From the cell containing the given text, extract its center point as (X, Y) coordinate. 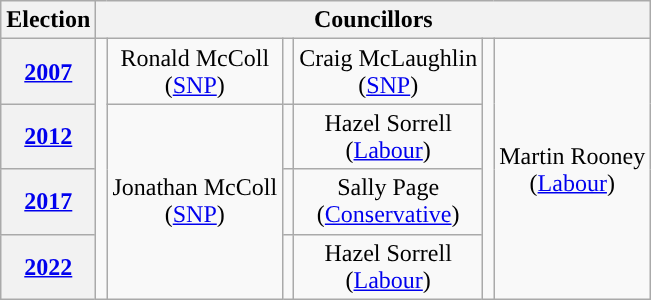
Jonathan McColl(SNP) (195, 202)
2007 (48, 72)
Ronald McColl(SNP) (195, 72)
2022 (48, 266)
Councillors (374, 20)
Election (48, 20)
Martin Rooney(Labour) (572, 169)
2012 (48, 136)
Sally Page(Conservative) (388, 202)
2017 (48, 202)
Craig McLaughlin(SNP) (388, 72)
